Find where the given text appears and provide that cell's center as (x, y) coordinate. 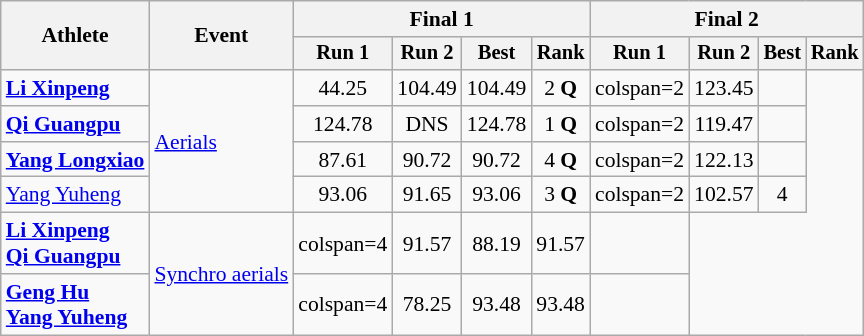
Li Xinpeng (76, 88)
DNS (426, 124)
Yang Longxiao (76, 160)
3 Q (560, 195)
Li XinpengQi Guangpu (76, 244)
4 (782, 195)
88.19 (496, 244)
102.57 (724, 195)
Yang Yuheng (76, 195)
Geng HuYang Yuheng (76, 304)
4 Q (560, 160)
123.45 (724, 88)
Synchro aerials (221, 274)
91.65 (426, 195)
Final 2 (726, 19)
44.25 (342, 88)
Qi Guangpu (76, 124)
78.25 (426, 304)
1 Q (560, 124)
122.13 (724, 160)
Aerials (221, 141)
Event (221, 36)
2 Q (560, 88)
Athlete (76, 36)
87.61 (342, 160)
Final 1 (442, 19)
119.47 (724, 124)
